Identify which cell holds the provided text, then report its [X, Y] central coordinate. 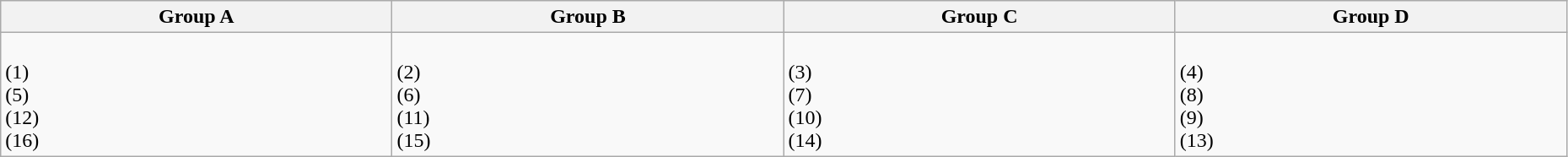
(3) (7) (10) (14) [979, 95]
(2) (6) (11) (15) [588, 95]
Group D [1371, 17]
(4) (8) (9) (13) [1371, 95]
Group A [197, 17]
Group B [588, 17]
(1) (5) (12) (16) [197, 95]
Group C [979, 17]
